Return (x, y) of the center of cell containing provided text 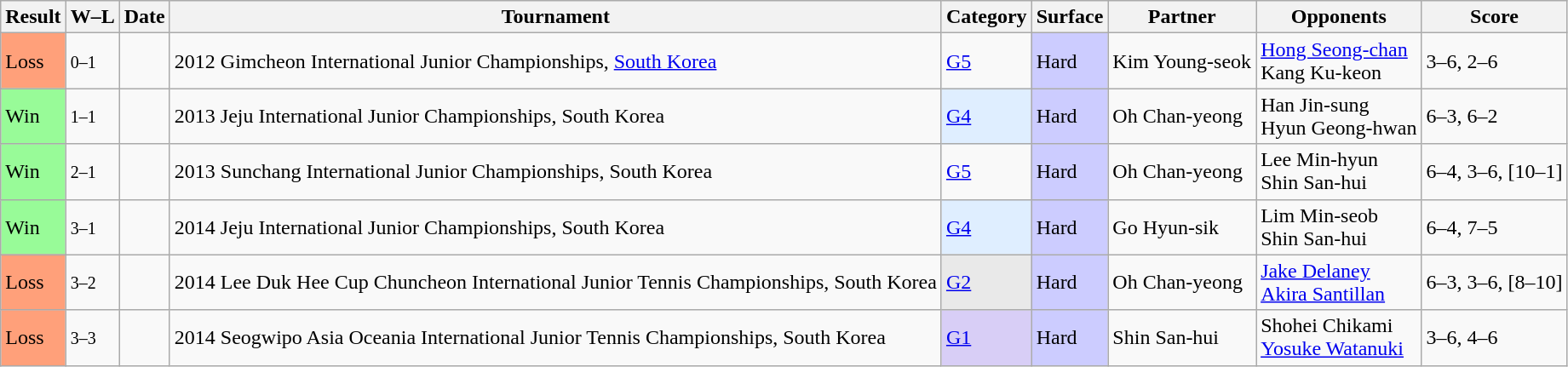
2012 Gimcheon International Junior Championships, South Korea (555, 61)
Partner (1182, 17)
Date (145, 17)
Opponents (1339, 17)
2014 Jeju International Junior Championships, South Korea (555, 227)
2013 Sunchang International Junior Championships, South Korea (555, 172)
Hong Seong-chan Kang Ku-keon (1339, 61)
1–1 (92, 116)
W–L (92, 17)
Surface (1070, 17)
Score (1494, 17)
Go Hyun-sik (1182, 227)
6–3, 6–2 (1494, 116)
Shin San-hui (1182, 337)
6–4, 3–6, [10–1] (1494, 172)
Han Jin-sung Hyun Geong-hwan (1339, 116)
Jake Delaney Akira Santillan (1339, 283)
2–1 (92, 172)
Result (33, 17)
3–2 (92, 283)
3–1 (92, 227)
G1 (986, 337)
2013 Jeju International Junior Championships, South Korea (555, 116)
Shohei Chikami Yosuke Watanuki (1339, 337)
6–3, 3–6, [8–10] (1494, 283)
Kim Young-seok (1182, 61)
3–3 (92, 337)
Category (986, 17)
Lim Min-seob Shin San-hui (1339, 227)
2014 Lee Duk Hee Cup Chuncheon International Junior Tennis Championships, South Korea (555, 283)
2014 Seogwipo Asia Oceania International Junior Tennis Championships, South Korea (555, 337)
3–6, 4–6 (1494, 337)
6–4, 7–5 (1494, 227)
Lee Min-hyun Shin San-hui (1339, 172)
G2 (986, 283)
3–6, 2–6 (1494, 61)
Tournament (555, 17)
0–1 (92, 61)
